Extract the (x, y) coordinate from the center of the cell holding the provided text.  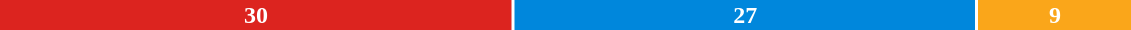
9 (1054, 15)
30 (256, 15)
27 (745, 15)
